Return the (X, Y) coordinate for the center point of the cell that contains the specified text.  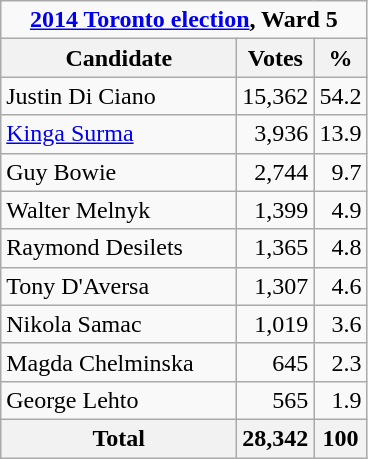
645 (276, 362)
13.9 (340, 134)
4.8 (340, 248)
4.9 (340, 210)
1,399 (276, 210)
2,744 (276, 172)
28,342 (276, 438)
Guy Bowie (119, 172)
Justin Di Ciano (119, 96)
Tony D'Aversa (119, 286)
1,019 (276, 324)
% (340, 58)
15,362 (276, 96)
54.2 (340, 96)
Raymond Desilets (119, 248)
Magda Chelminska (119, 362)
Kinga Surma (119, 134)
1,365 (276, 248)
3.6 (340, 324)
Walter Melnyk (119, 210)
1.9 (340, 400)
Votes (276, 58)
2014 Toronto election, Ward 5 (184, 20)
Nikola Samac (119, 324)
9.7 (340, 172)
3,936 (276, 134)
100 (340, 438)
George Lehto (119, 400)
Candidate (119, 58)
565 (276, 400)
Total (119, 438)
2.3 (340, 362)
4.6 (340, 286)
1,307 (276, 286)
